Return (X, Y) of the center of cell containing provided text 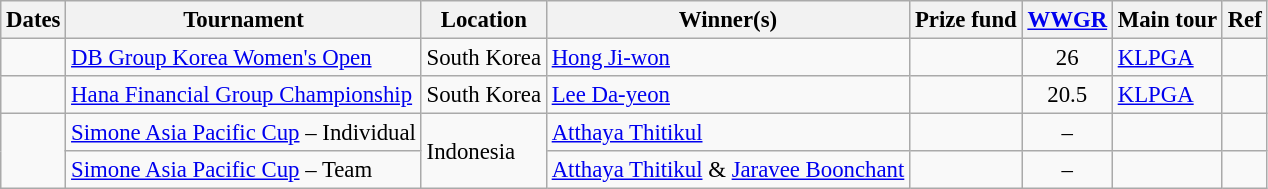
Lee Da-yeon (728, 95)
Dates (34, 20)
Main tour (1167, 20)
Hong Ji-won (728, 58)
Simone Asia Pacific Cup – Individual (244, 133)
20.5 (1067, 95)
WWGR (1067, 20)
Location (484, 20)
26 (1067, 58)
Prize fund (966, 20)
Ref (1244, 20)
DB Group Korea Women's Open (244, 58)
Winner(s) (728, 20)
Atthaya Thitikul & Jaravee Boonchant (728, 170)
Simone Asia Pacific Cup – Team (244, 170)
Hana Financial Group Championship (244, 95)
Atthaya Thitikul (728, 133)
Tournament (244, 20)
Indonesia (484, 152)
